Return (X, Y) of the center of cell containing provided text 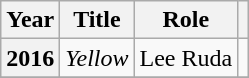
Lee Ruda (186, 58)
2016 (30, 58)
Title (97, 20)
Year (30, 20)
Role (186, 20)
Yellow (97, 58)
